Return the (X, Y) coordinate for the center point of the cell that contains the specified text.  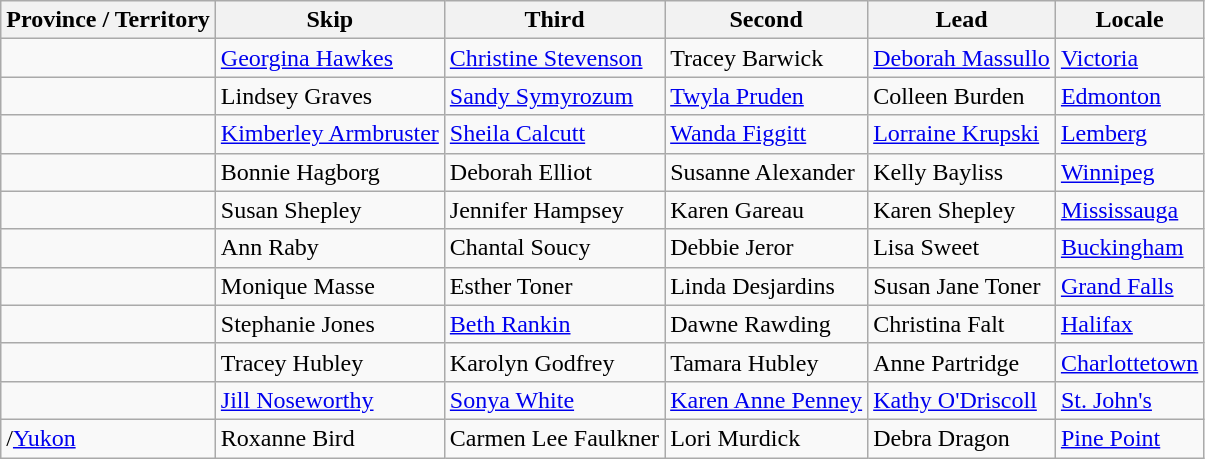
Tamara Hubley (766, 362)
Edmonton (1129, 96)
Mississauga (1129, 210)
Anne Partridge (962, 362)
Lori Murdick (766, 438)
Karen Gareau (766, 210)
Roxanne Bird (330, 438)
Lisa Sweet (962, 248)
Charlottetown (1129, 362)
Georgina Hawkes (330, 58)
Sheila Calcutt (554, 134)
Pine Point (1129, 438)
/Yukon (108, 438)
Sandy Symyrozum (554, 96)
Karen Anne Penney (766, 400)
Bonnie Hagborg (330, 172)
Chantal Soucy (554, 248)
Carmen Lee Faulkner (554, 438)
Grand Falls (1129, 286)
Susan Jane Toner (962, 286)
Deborah Elliot (554, 172)
Deborah Massullo (962, 58)
Susan Shepley (330, 210)
Christina Falt (962, 324)
Dawne Rawding (766, 324)
Ann Raby (330, 248)
Lead (962, 20)
Locale (1129, 20)
Sonya White (554, 400)
Susanne Alexander (766, 172)
Beth Rankin (554, 324)
Lemberg (1129, 134)
Colleen Burden (962, 96)
Skip (330, 20)
Victoria (1129, 58)
Kathy O'Driscoll (962, 400)
Debra Dragon (962, 438)
Monique Masse (330, 286)
Twyla Pruden (766, 96)
St. John's (1129, 400)
Province / Territory (108, 20)
Wanda Figgitt (766, 134)
Tracey Hubley (330, 362)
Buckingham (1129, 248)
Second (766, 20)
Esther Toner (554, 286)
Karen Shepley (962, 210)
Halifax (1129, 324)
Debbie Jeror (766, 248)
Third (554, 20)
Winnipeg (1129, 172)
Stephanie Jones (330, 324)
Christine Stevenson (554, 58)
Tracey Barwick (766, 58)
Jill Noseworthy (330, 400)
Lorraine Krupski (962, 134)
Lindsey Graves (330, 96)
Kelly Bayliss (962, 172)
Linda Desjardins (766, 286)
Karolyn Godfrey (554, 362)
Jennifer Hampsey (554, 210)
Kimberley Armbruster (330, 134)
